Identify which cell holds the provided text, then report its (X, Y) central coordinate. 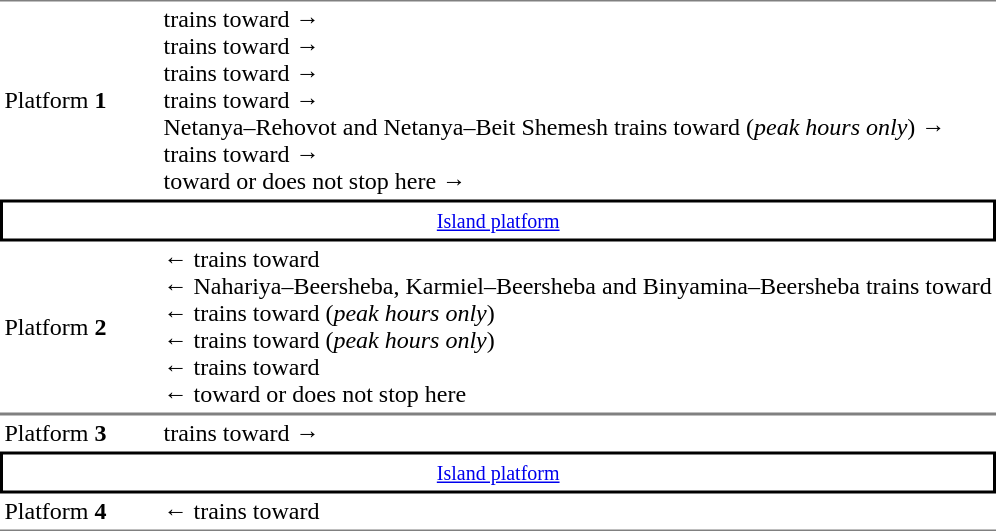
Platform 2 (80, 328)
trains toward → (578, 433)
Platform 3 (80, 433)
Platform 1 (80, 100)
